Provide the (x, y) coordinate of the cell's center where the given text is located.  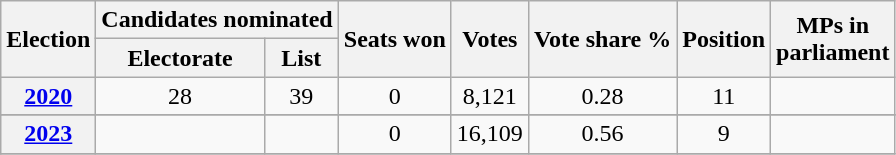
2023 (48, 134)
16,109 (490, 134)
2020 (48, 96)
0.56 (602, 134)
9 (724, 134)
Electorate (180, 58)
Candidates nominated (217, 20)
Vote share % (602, 39)
List (301, 58)
Election (48, 39)
8,121 (490, 96)
Votes (490, 39)
39 (301, 96)
0.28 (602, 96)
11 (724, 96)
Position (724, 39)
28 (180, 96)
Seats won (394, 39)
MPs in parliament (833, 39)
